Return [x, y] of the center of cell containing provided text 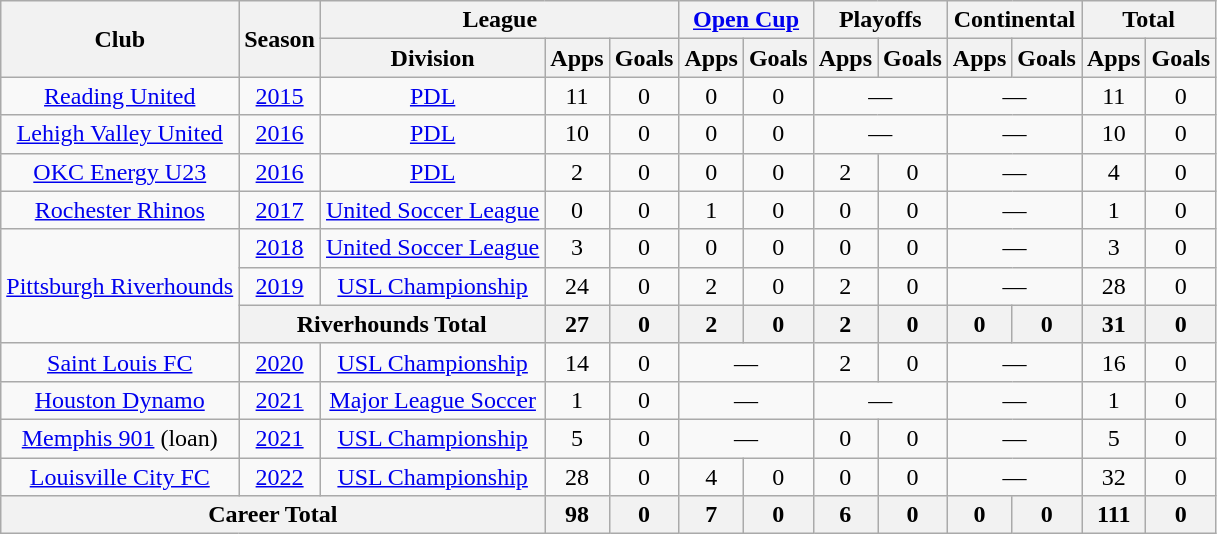
14 [577, 362]
27 [577, 324]
2017 [280, 210]
Reading United [120, 96]
Louisville City FC [120, 477]
OKC Energy U23 [120, 172]
98 [577, 515]
2018 [280, 248]
24 [577, 286]
2019 [280, 286]
Club [120, 39]
Pittsburgh Riverhounds [120, 286]
Saint Louis FC [120, 362]
16 [1114, 362]
Memphis 901 (loan) [120, 438]
111 [1114, 515]
Career Total [273, 515]
Lehigh Valley United [120, 134]
League [499, 20]
Playoffs [880, 20]
Riverhounds Total [392, 324]
31 [1114, 324]
Division [432, 58]
32 [1114, 477]
7 [711, 515]
Total [1149, 20]
Rochester Rhinos [120, 210]
2015 [280, 96]
Major League Soccer [432, 400]
2020 [280, 362]
Houston Dynamo [120, 400]
Open Cup [746, 20]
Continental [1014, 20]
Season [280, 39]
2022 [280, 477]
6 [845, 515]
